Capture the cell that displays the provided text and extract its (X, Y) central coordinate. 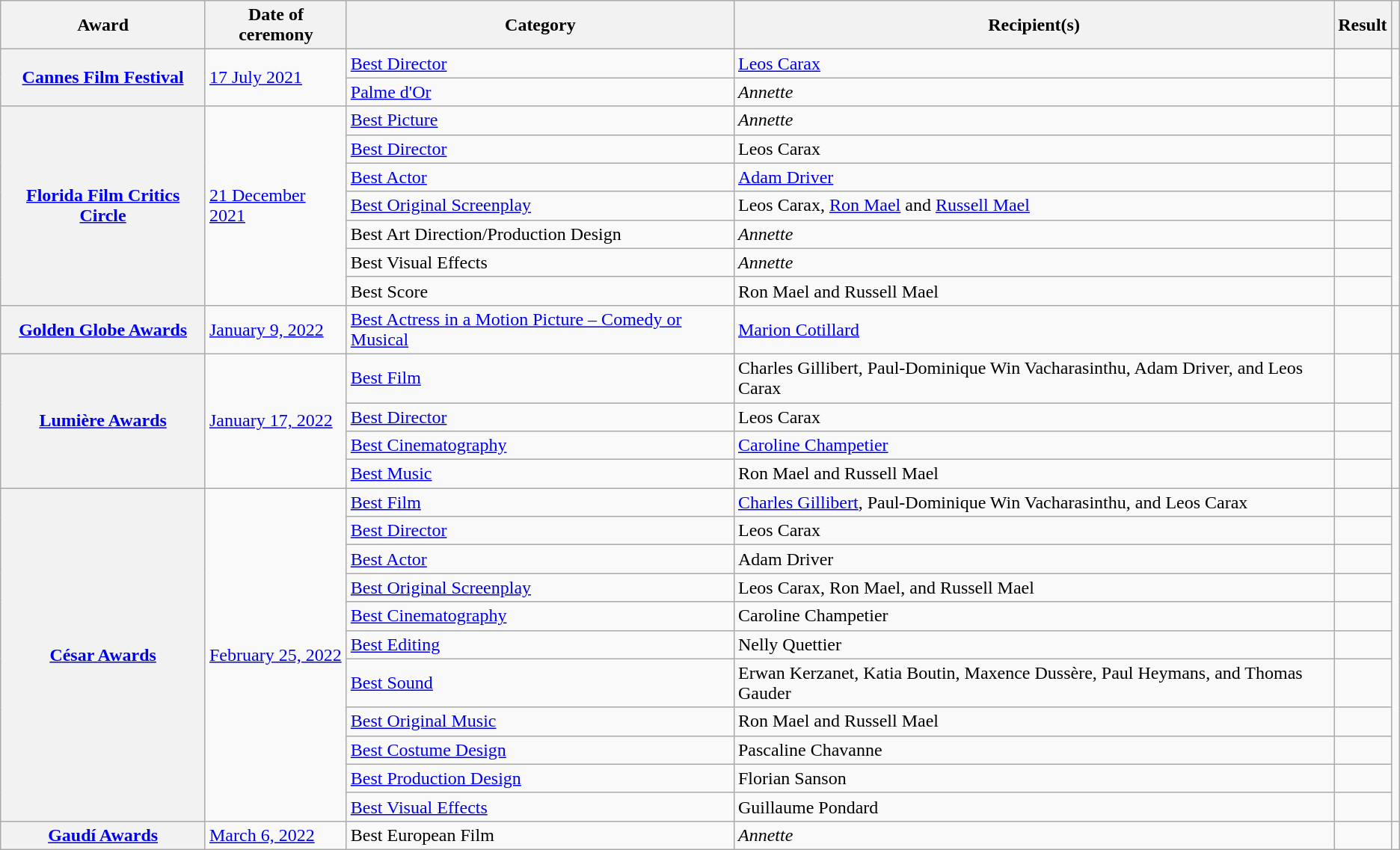
17 July 2021 (275, 78)
Lumière Awards (103, 420)
Florida Film Critics Circle (103, 206)
Charles Gillibert, Paul-Dominique Win Vacharasinthu, and Leos Carax (1034, 502)
January 9, 2022 (275, 329)
Best Sound (540, 683)
Leos Carax, Ron Mael and Russell Mael (1034, 206)
Erwan Kerzanet, Katia Boutin, Maxence Dussère, Paul Heymans, and Thomas Gauder (1034, 683)
Cannes Film Festival (103, 78)
Best Art Direction/Production Design (540, 234)
Nelly Quettier (1034, 644)
Best Score (540, 291)
Best Costume Design (540, 750)
Guillaume Pondard (1034, 807)
Palme d'Or (540, 92)
January 17, 2022 (275, 420)
Best Editing (540, 644)
Best Production Design (540, 778)
Leos Carax, Ron Mael, and Russell Mael (1034, 588)
Best Original Music (540, 721)
Gaudí Awards (103, 835)
Best Actress in a Motion Picture – Comedy or Musical (540, 329)
Best Picture (540, 120)
Recipient(s) (1034, 25)
Marion Cotillard (1034, 329)
Date of ceremony (275, 25)
Category (540, 25)
Best Music (540, 474)
Golden Globe Awards (103, 329)
César Awards (103, 655)
March 6, 2022 (275, 835)
February 25, 2022 (275, 655)
21 December 2021 (275, 206)
Florian Sanson (1034, 778)
Pascaline Chavanne (1034, 750)
Award (103, 25)
Result (1363, 25)
Charles Gillibert, Paul-Dominique Win Vacharasinthu, Adam Driver, and Leos Carax (1034, 378)
Best European Film (540, 835)
